Identify which cell holds the provided text, then report its (X, Y) central coordinate. 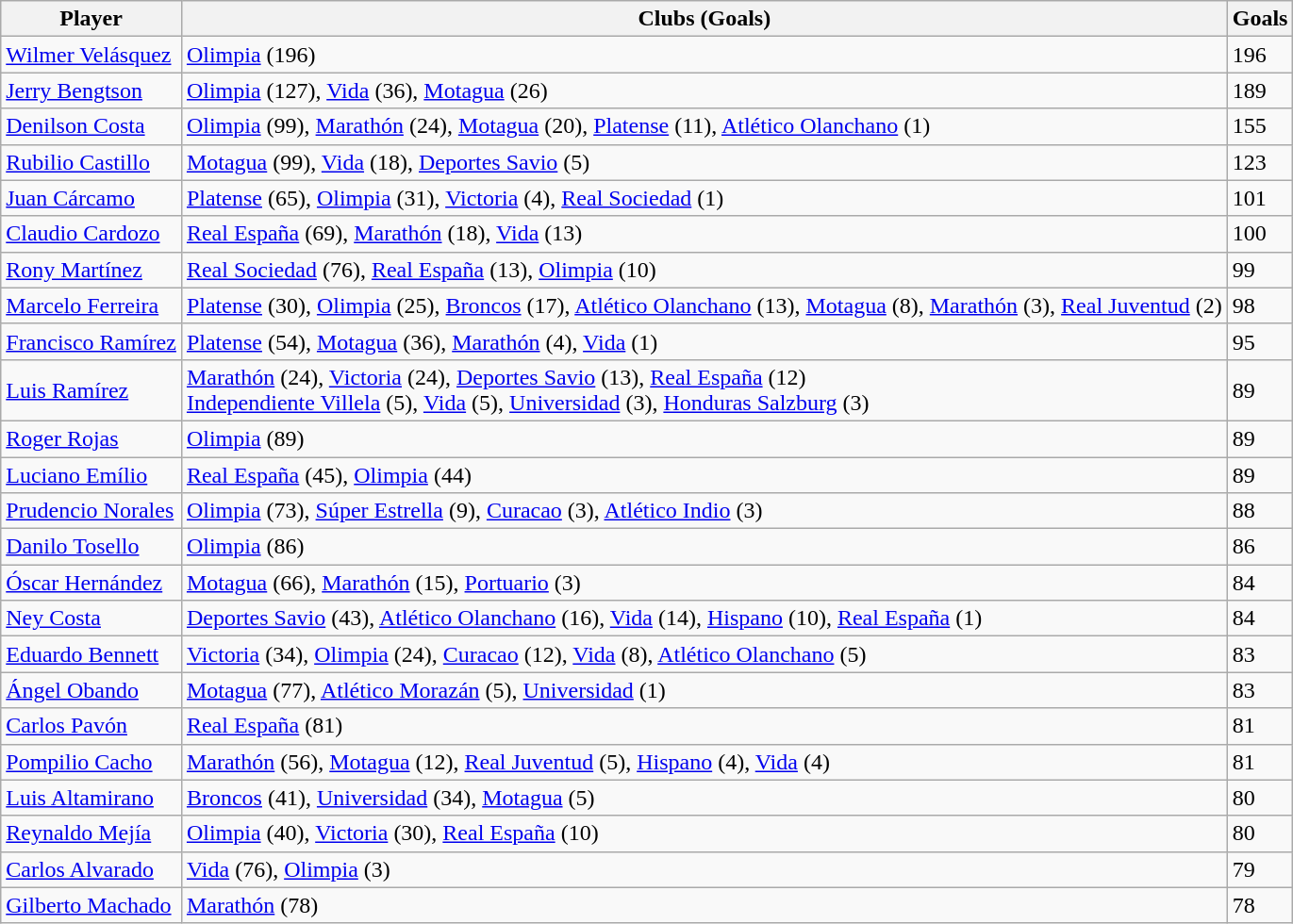
Luis Altamirano (91, 798)
123 (1260, 162)
Pompilio Cacho (91, 762)
Ney Costa (91, 619)
Real Sociedad (76), Real España (13), Olimpia (10) (704, 270)
98 (1260, 305)
79 (1260, 869)
Platense (54), Motagua (36), Marathón (4), Vida (1) (704, 341)
78 (1260, 905)
Olimpia (99), Marathón (24), Motagua (20), Platense (11), Atlético Olanchano (1) (704, 126)
Motagua (99), Vida (18), Deportes Savio (5) (704, 162)
Broncos (41), Universidad (34), Motagua (5) (704, 798)
99 (1260, 270)
Gilberto Machado (91, 905)
Carlos Pavón (91, 726)
Motagua (77), Atlético Morazán (5), Universidad (1) (704, 690)
Platense (30), Olimpia (25), Broncos (17), Atlético Olanchano (13), Motagua (8), Marathón (3), Real Juventud (2) (704, 305)
Real España (45), Olimpia (44) (704, 474)
Motagua (66), Marathón (15), Portuario (3) (704, 583)
101 (1260, 198)
Prudencio Norales (91, 511)
Óscar Hernández (91, 583)
Luciano Emílio (91, 474)
88 (1260, 511)
Real España (69), Marathón (18), Vida (13) (704, 234)
Deportes Savio (43), Atlético Olanchano (16), Vida (14), Hispano (10), Real España (1) (704, 619)
Claudio Cardozo (91, 234)
Rony Martínez (91, 270)
Player (91, 19)
Ángel Obando (91, 690)
Vida (76), Olimpia (3) (704, 869)
155 (1260, 126)
Jerry Bengtson (91, 91)
Victoria (34), Olimpia (24), Curacao (12), Vida (8), Atlético Olanchano (5) (704, 654)
Olimpia (73), Súper Estrella (9), Curacao (3), Atlético Indio (3) (704, 511)
Olimpia (86) (704, 547)
95 (1260, 341)
Platense (65), Olimpia (31), Victoria (4), Real Sociedad (1) (704, 198)
86 (1260, 547)
Reynaldo Mejía (91, 833)
Olimpia (89) (704, 438)
Goals (1260, 19)
Rubilio Castillo (91, 162)
196 (1260, 55)
100 (1260, 234)
Olimpia (40), Victoria (30), Real España (10) (704, 833)
Marathón (24), Victoria (24), Deportes Savio (13), Real España (12)Independiente Villela (5), Vida (5), Universidad (3), Honduras Salzburg (3) (704, 390)
Marcelo Ferreira (91, 305)
Clubs (Goals) (704, 19)
Real España (81) (704, 726)
Marathón (78) (704, 905)
Wilmer Velásquez (91, 55)
Denilson Costa (91, 126)
Eduardo Bennett (91, 654)
Francisco Ramírez (91, 341)
Marathón (56), Motagua (12), Real Juventud (5), Hispano (4), Vida (4) (704, 762)
Carlos Alvarado (91, 869)
Danilo Tosello (91, 547)
Luis Ramírez (91, 390)
189 (1260, 91)
Olimpia (196) (704, 55)
Juan Cárcamo (91, 198)
Roger Rojas (91, 438)
Olimpia (127), Vida (36), Motagua (26) (704, 91)
